Scan for the cell matching the given text and deliver its (X, Y) coordinate at center. 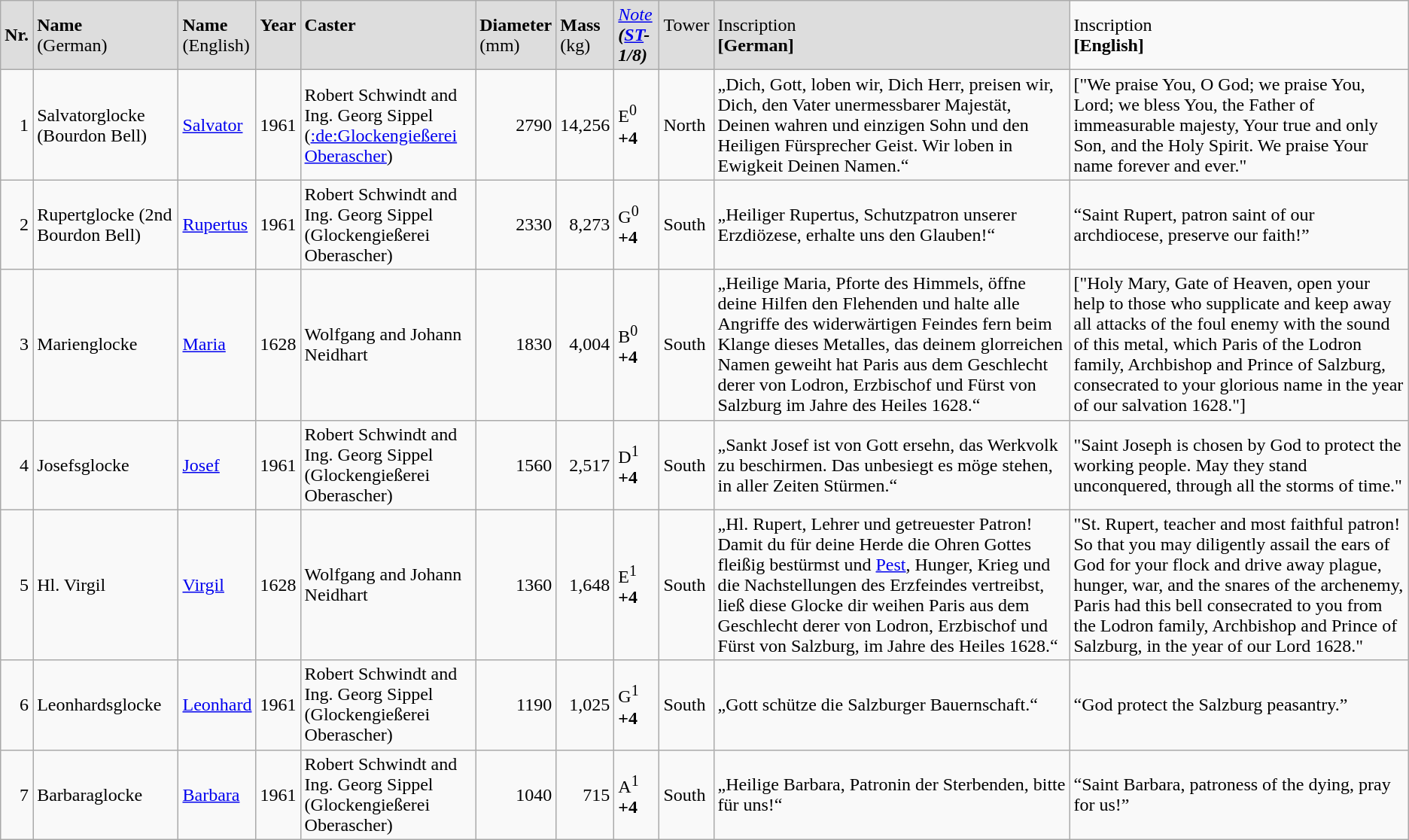
1040 (516, 795)
North (686, 125)
Maria (217, 345)
Inscription[German] (891, 35)
3 (17, 345)
„Heilige Barbara, Patronin der Sterbenden, bitte für uns!“ (891, 795)
Name(German) (105, 35)
Nr. (17, 35)
1560 (516, 465)
„Heiliger Rupertus, Schutzpatron unserer Erzdiözese, erhalte uns den Glauben!“ (891, 224)
Marienglocke (105, 345)
715 (586, 795)
5 (17, 585)
G1 +4 (637, 705)
Barbaraglocke (105, 795)
1190 (516, 705)
Robert Schwindt and Ing. Georg Sippel(:de:Glockengießerei Oberascher) (388, 125)
Leonhardsglocke (105, 705)
Rupertus (217, 224)
“God protect the Salzburg peasantry.” (1239, 705)
Diameter(mm) (516, 35)
Leonhard (217, 705)
E1 +4 (637, 585)
B0 +4 (637, 345)
Inscription[English] (1239, 35)
Salvatorglocke (Bourdon Bell) (105, 125)
“Saint Rupert, patron saint of our archdiocese, preserve our faith!” (1239, 224)
Year (278, 35)
A1 +4 (637, 795)
Salvator (217, 125)
6 (17, 705)
Hl. Virgil (105, 585)
Josefsglocke (105, 465)
1 (17, 125)
“Saint Barbara, patroness of the dying, pray for us!” (1239, 795)
„Gott schütze die Salzburger Bauernschaft.“ (891, 705)
Note(ST-1/8) (637, 35)
4,004 (586, 345)
1,025 (586, 705)
Name(English) (217, 35)
1,648 (586, 585)
Tower (686, 35)
Virgil (217, 585)
D1 +4 (637, 465)
8,273 (586, 224)
7 (17, 795)
2 (17, 224)
1830 (516, 345)
E0 +4 (637, 125)
„Sankt Josef ist von Gott ersehn, das Werkvolk zu beschirmen. Das unbesiegt es möge stehen, in aller Zeiten Stürmen.“ (891, 465)
Barbara (217, 795)
4 (17, 465)
Mass(kg) (586, 35)
1360 (516, 585)
2330 (516, 224)
G0 +4 (637, 224)
Josef (217, 465)
2790 (516, 125)
Caster (388, 35)
Rupertglocke (2nd Bourdon Bell) (105, 224)
"Saint Joseph is chosen by God to protect the working people. May they stand unconquered, through all the storms of time." (1239, 465)
2,517 (586, 465)
14,256 (586, 125)
